Capture the cell that displays the provided text and extract its [x, y] central coordinate. 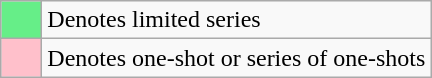
Denotes one-shot or series of one-shots [236, 58]
Denotes limited series [236, 20]
